Output the [x, y] coordinate of the center of the cell containing the given text.  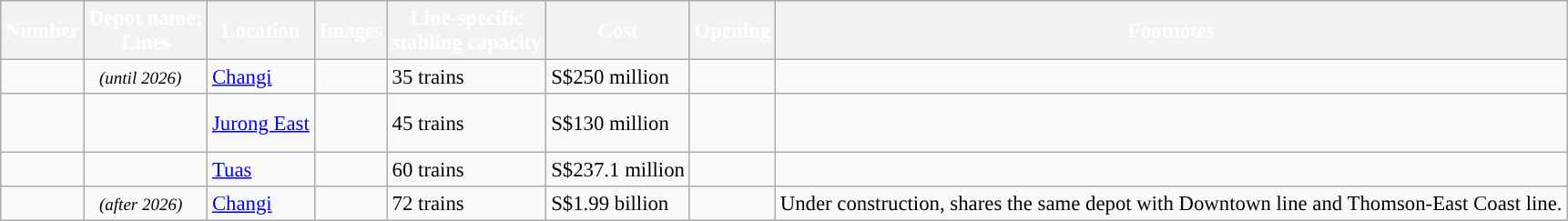
Line-specificstabling capacity [466, 31]
Number [43, 31]
Jurong East [261, 124]
35 trains [466, 77]
Under construction, shares the same depot with Downtown line and Thomson-East Coast line. [1171, 204]
Opening [732, 31]
60 trains [466, 170]
(until 2026) [146, 77]
72 trains [466, 204]
Cost [617, 31]
Depot name;Lines [146, 31]
Footnotes [1171, 31]
(after 2026) [146, 204]
S$237.1 million [617, 170]
S$1.99 billion [617, 204]
Tuas [261, 170]
Location [261, 31]
45 trains [466, 124]
S$250 million [617, 77]
Images [351, 31]
S$130 million [617, 124]
